Search for the cell housing the specified text and yield its [X, Y] center coordinate. 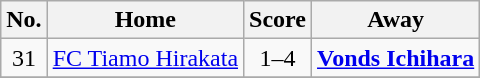
FC Tiamo Hirakata [145, 58]
Vonds Ichihara [396, 58]
Score [278, 20]
No. [24, 20]
31 [24, 58]
1–4 [278, 58]
Away [396, 20]
Home [145, 20]
